Locate the cell with the specified text and output its (X, Y) center coordinate. 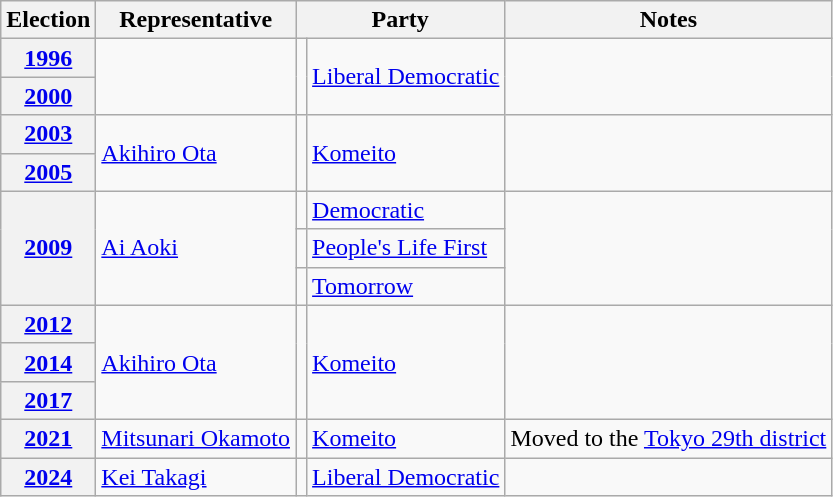
2003 (48, 134)
Democratic (406, 210)
Tomorrow (406, 286)
Notes (668, 20)
Moved to the Tokyo 29th district (668, 438)
2017 (48, 400)
Representative (196, 20)
Party (400, 20)
2024 (48, 477)
Ai Aoki (196, 248)
People's Life First (406, 248)
Mitsunari Okamoto (196, 438)
Kei Takagi (196, 477)
2009 (48, 248)
2012 (48, 324)
2021 (48, 438)
2014 (48, 362)
2005 (48, 172)
2000 (48, 96)
1996 (48, 58)
Election (48, 20)
